Return [x, y] of the center of cell containing provided text 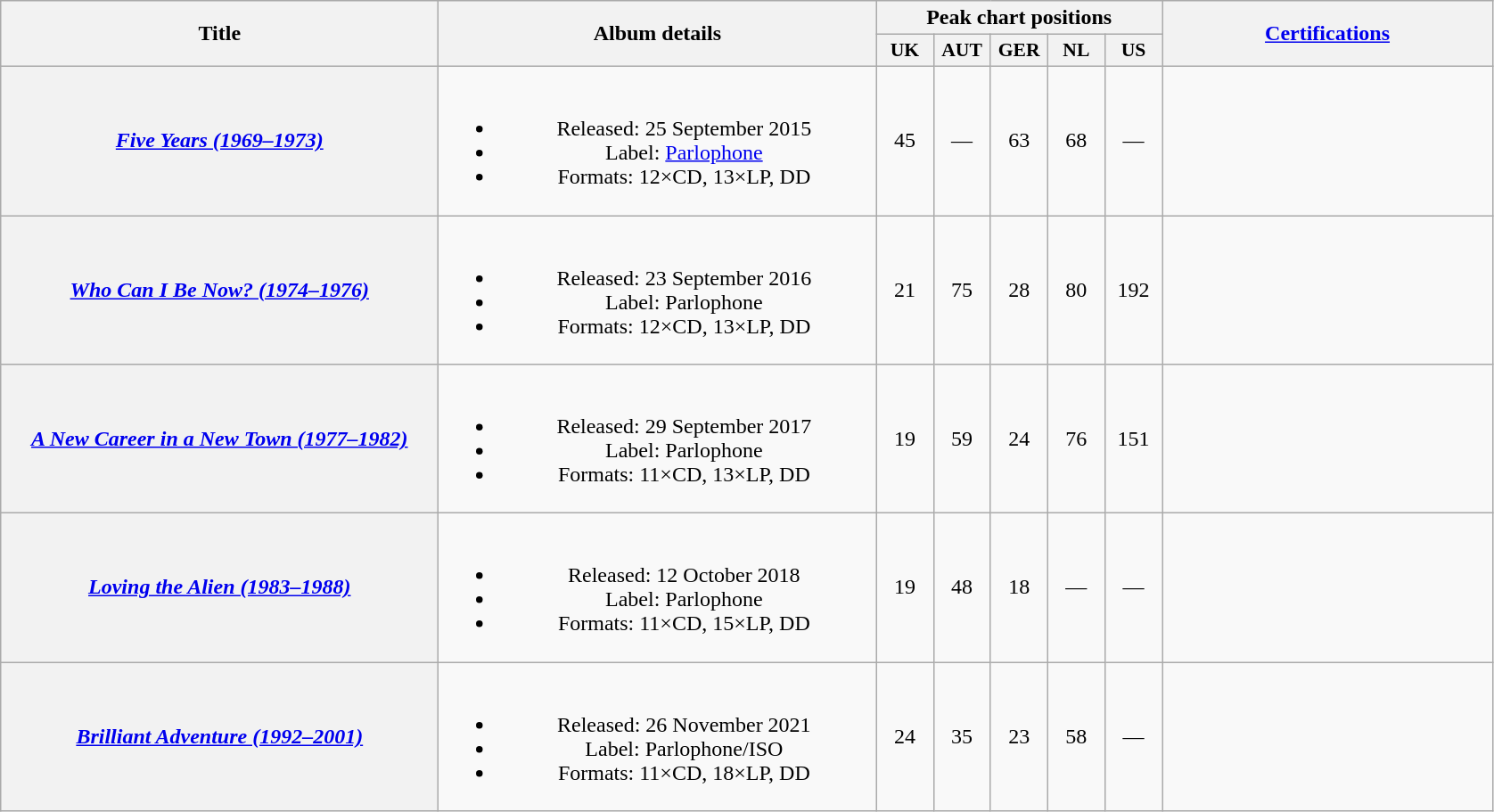
Released: 29 September 2017Label: ParlophoneFormats: 11×CD, 13×LP, DD [658, 439]
Title [219, 34]
Five Years (1969–1973) [219, 141]
151 [1133, 439]
Who Can I Be Now? (1974–1976) [219, 291]
23 [1019, 736]
192 [1133, 291]
Released: 26 November 2021Label: Parlophone/ISOFormats: 11×CD, 18×LP, DD [658, 736]
Peak chart positions [1020, 18]
A New Career in a New Town (1977–1982) [219, 439]
Released: 12 October 2018Label: ParlophoneFormats: 11×CD, 15×LP, DD [658, 588]
48 [962, 588]
35 [962, 736]
Released: 23 September 2016Label: ParlophoneFormats: 12×CD, 13×LP, DD [658, 291]
US [1133, 51]
45 [905, 141]
75 [962, 291]
63 [1019, 141]
68 [1076, 141]
59 [962, 439]
Album details [658, 34]
76 [1076, 439]
28 [1019, 291]
GER [1019, 51]
80 [1076, 291]
58 [1076, 736]
Released: 25 September 2015Label: ParlophoneFormats: 12×CD, 13×LP, DD [658, 141]
UK [905, 51]
Loving the Alien (1983–1988) [219, 588]
Certifications [1328, 34]
NL [1076, 51]
21 [905, 291]
Brilliant Adventure (1992–2001) [219, 736]
AUT [962, 51]
18 [1019, 588]
